Detect which cell encompasses the target text, then output its [X, Y] center coordinate. 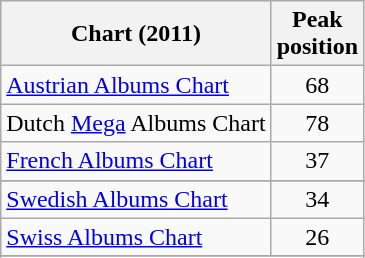
68 [317, 85]
Swiss Albums Chart [136, 237]
Dutch Mega Albums Chart [136, 123]
37 [317, 161]
Peakposition [317, 34]
34 [317, 199]
French Albums Chart [136, 161]
Austrian Albums Chart [136, 85]
26 [317, 237]
Swedish Albums Chart [136, 199]
78 [317, 123]
Chart (2011) [136, 34]
